Locate the cell with the specified text and output its [X, Y] center coordinate. 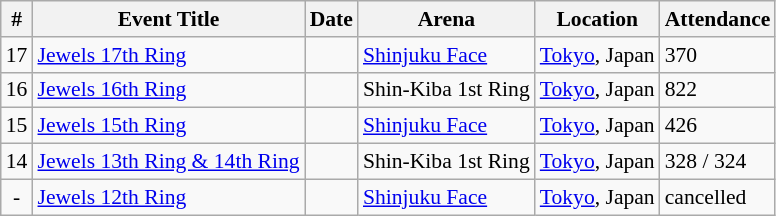
Jewels 17th Ring [168, 55]
Event Title [168, 19]
Jewels 15th Ring [168, 126]
328 / 324 [718, 162]
14 [17, 162]
17 [17, 55]
- [17, 197]
Jewels 16th Ring [168, 90]
370 [718, 55]
Jewels 12th Ring [168, 197]
cancelled [718, 197]
Location [598, 19]
15 [17, 126]
Arena [446, 19]
822 [718, 90]
426 [718, 126]
Date [332, 19]
# [17, 19]
16 [17, 90]
Jewels 13th Ring & 14th Ring [168, 162]
Attendance [718, 19]
